Return the (x, y) coordinate for the center point of the cell that contains the specified text.  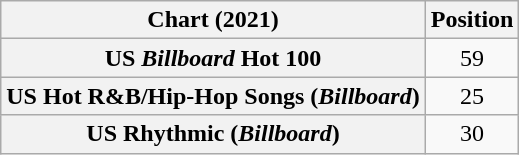
Position (472, 20)
30 (472, 134)
US Billboard Hot 100 (213, 58)
59 (472, 58)
US Hot R&B/Hip-Hop Songs (Billboard) (213, 96)
US Rhythmic (Billboard) (213, 134)
Chart (2021) (213, 20)
25 (472, 96)
